Detect which cell encompasses the target text, then output its [x, y] center coordinate. 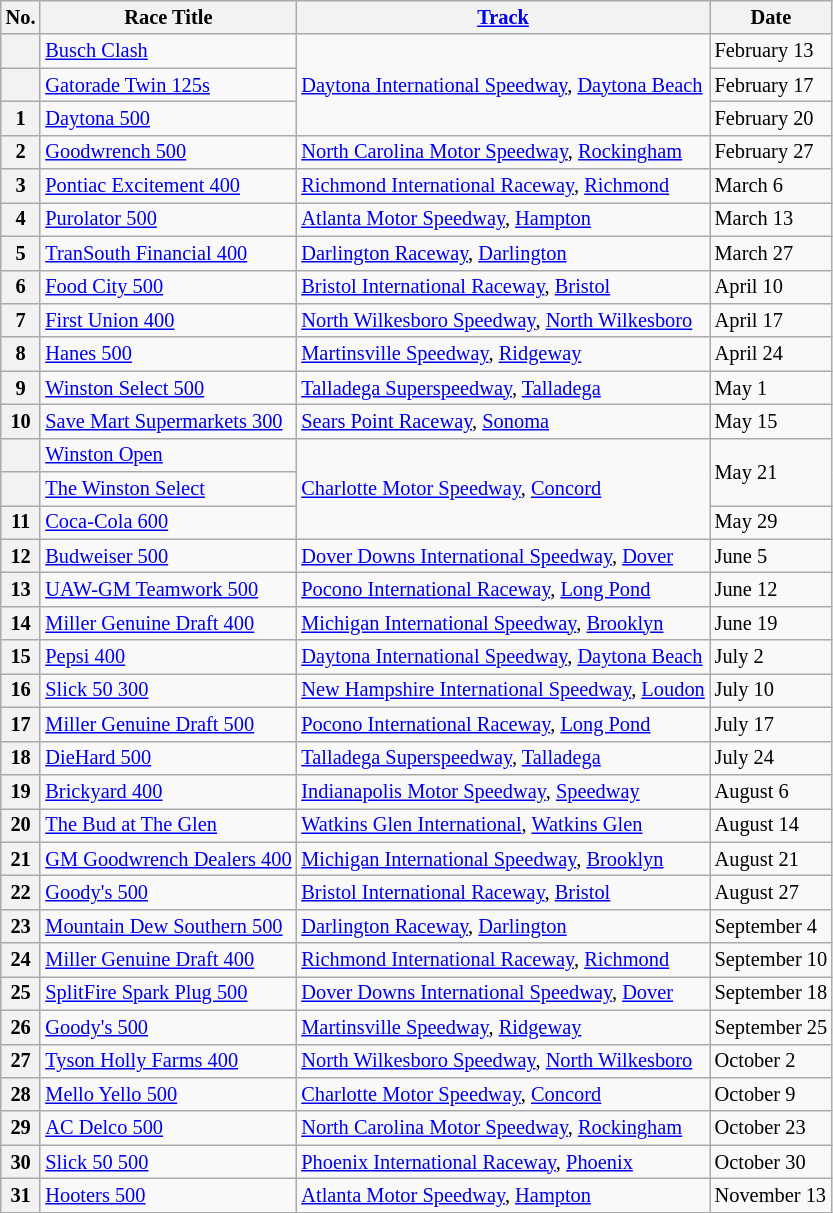
September 18 [771, 993]
Indianapolis Motor Speedway, Speedway [502, 791]
Save Mart Supermarkets 300 [168, 421]
May 21 [771, 472]
1 [21, 118]
26 [21, 1027]
9 [21, 388]
Busch Clash [168, 51]
17 [21, 724]
Gatorade Twin 125s [168, 85]
2 [21, 152]
September 4 [771, 926]
February 17 [771, 85]
The Winston Select [168, 489]
8 [21, 354]
DieHard 500 [168, 758]
August 21 [771, 859]
Pontiac Excitement 400 [168, 186]
July 2 [771, 657]
Winston Select 500 [168, 388]
Winston Open [168, 455]
10 [21, 421]
29 [21, 1128]
14 [21, 623]
Race Title [168, 17]
5 [21, 253]
UAW-GM Teamwork 500 [168, 589]
20 [21, 825]
July 24 [771, 758]
SplitFire Spark Plug 500 [168, 993]
TranSouth Financial 400 [168, 253]
October 23 [771, 1128]
Mello Yello 500 [168, 1094]
Sears Point Raceway, Sonoma [502, 421]
First Union 400 [168, 320]
July 10 [771, 690]
Tyson Holly Farms 400 [168, 1061]
February 13 [771, 51]
Watkins Glen International, Watkins Glen [502, 825]
24 [21, 960]
13 [21, 589]
15 [21, 657]
November 13 [771, 1195]
May 15 [771, 421]
30 [21, 1162]
September 10 [771, 960]
Mountain Dew Southern 500 [168, 926]
July 17 [771, 724]
Track [502, 17]
August 14 [771, 825]
June 12 [771, 589]
No. [21, 17]
7 [21, 320]
April 24 [771, 354]
Date [771, 17]
Phoenix International Raceway, Phoenix [502, 1162]
Hanes 500 [168, 354]
Slick 50 500 [168, 1162]
3 [21, 186]
Slick 50 300 [168, 690]
16 [21, 690]
23 [21, 926]
October 9 [771, 1094]
12 [21, 556]
March 27 [771, 253]
April 17 [771, 320]
August 27 [771, 892]
AC Delco 500 [168, 1128]
11 [21, 522]
Goodwrench 500 [168, 152]
October 30 [771, 1162]
31 [21, 1195]
March 6 [771, 186]
May 1 [771, 388]
March 13 [771, 219]
February 20 [771, 118]
Miller Genuine Draft 500 [168, 724]
The Bud at The Glen [168, 825]
28 [21, 1094]
New Hampshire International Speedway, Loudon [502, 690]
Food City 500 [168, 287]
October 2 [771, 1061]
September 25 [771, 1027]
Purolator 500 [168, 219]
Hooters 500 [168, 1195]
April 10 [771, 287]
Pepsi 400 [168, 657]
June 19 [771, 623]
4 [21, 219]
Brickyard 400 [168, 791]
GM Goodwrench Dealers 400 [168, 859]
21 [21, 859]
Budweiser 500 [168, 556]
6 [21, 287]
22 [21, 892]
August 6 [771, 791]
June 5 [771, 556]
19 [21, 791]
Daytona 500 [168, 118]
27 [21, 1061]
May 29 [771, 522]
Coca-Cola 600 [168, 522]
February 27 [771, 152]
25 [21, 993]
18 [21, 758]
